Return the [x, y] coordinate for the center point of the cell that contains the specified text.  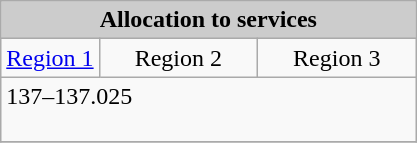
Region 3 [337, 58]
Region 1 [50, 58]
Region 2 [178, 58]
Allocation to services [208, 20]
137–137.025 [208, 110]
